Extract the (X, Y) coordinate from the center of the cell holding the provided text.  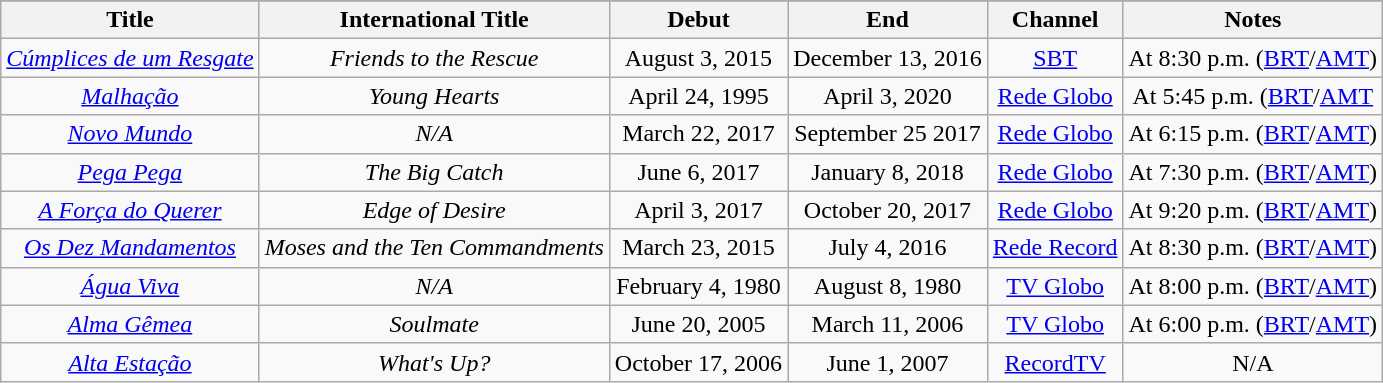
Cúmplices de um Resgate (130, 58)
Alma Gêmea (130, 324)
June 1, 2007 (888, 362)
July 4, 2016 (888, 248)
A Força do Querer (130, 210)
April 3, 2017 (698, 210)
August 3, 2015 (698, 58)
April 3, 2020 (888, 96)
April 24, 1995 (698, 96)
Edge of Desire (434, 210)
At 9:20 p.m. (BRT/AMT) (1253, 210)
Rede Record (1055, 248)
SBT (1055, 58)
January 8, 2018 (888, 172)
March 22, 2017 (698, 134)
June 6, 2017 (698, 172)
Os Dez Mandamentos (130, 248)
The Big Catch (434, 172)
International Title (434, 20)
End (888, 20)
Novo Mundo (130, 134)
August 8, 1980 (888, 286)
At 6:00 p.m. (BRT/AMT) (1253, 324)
At 7:30 p.m. (BRT/AMT) (1253, 172)
At 5:45 p.m. (BRT/AMT (1253, 96)
October 17, 2006 (698, 362)
Soulmate (434, 324)
Alta Estação (130, 362)
At 8:00 p.m. (BRT/AMT) (1253, 286)
December 13, 2016 (888, 58)
Malhação (130, 96)
Pega Pega (130, 172)
February 4, 1980 (698, 286)
What's Up? (434, 362)
October 20, 2017 (888, 210)
June 20, 2005 (698, 324)
March 11, 2006 (888, 324)
Moses and the Ten Commandments (434, 248)
Friends to the Rescue (434, 58)
September 25 2017 (888, 134)
RecordTV (1055, 362)
Title (130, 20)
Channel (1055, 20)
Debut (698, 20)
March 23, 2015 (698, 248)
Água Viva (130, 286)
Young Hearts (434, 96)
Notes (1253, 20)
At 6:15 p.m. (BRT/AMT) (1253, 134)
